Find where the given text appears and provide that cell's center as [X, Y] coordinate. 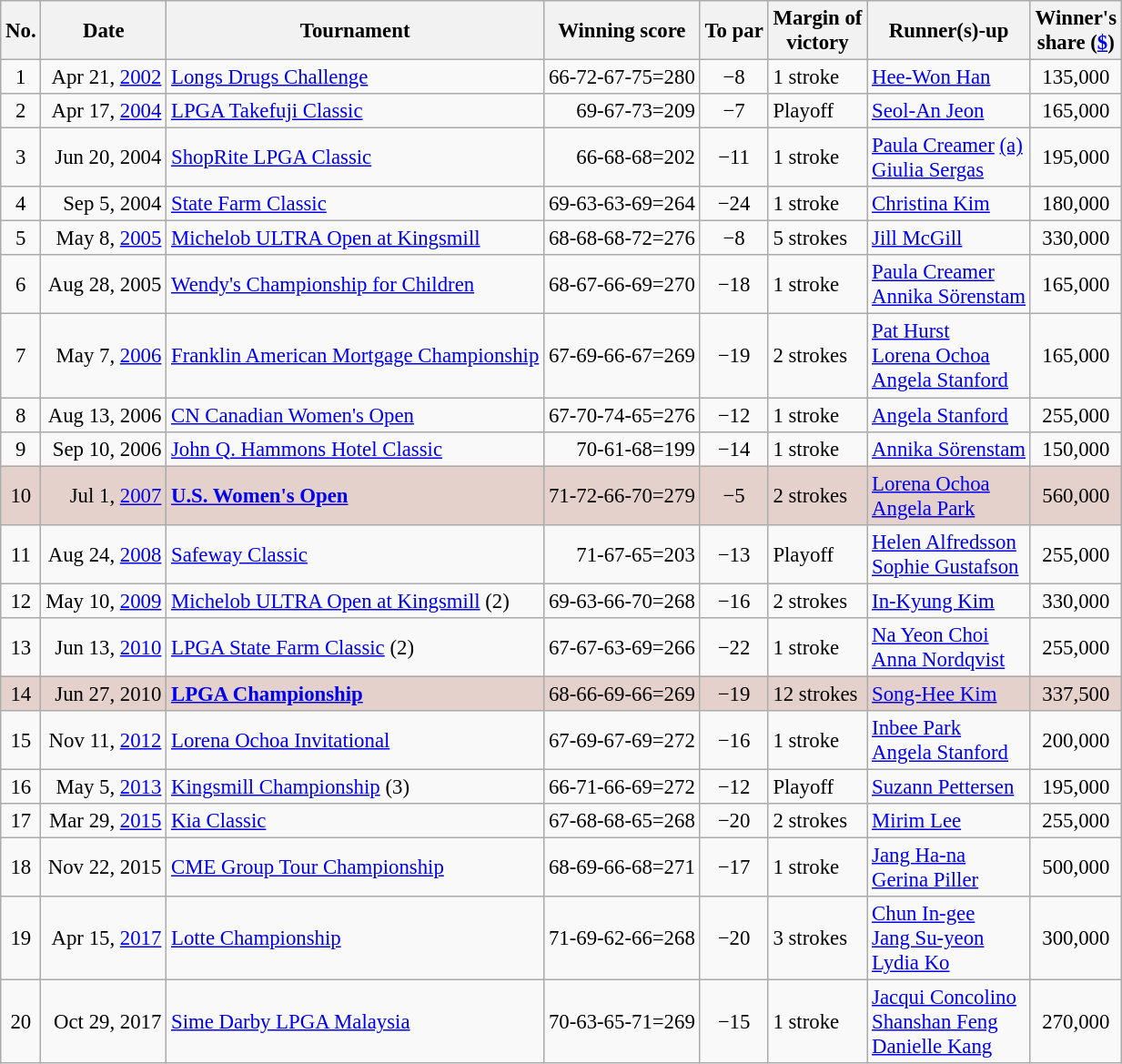
Safeway Classic [355, 553]
Mar 29, 2015 [104, 821]
Oct 29, 2017 [104, 1022]
67-68-68-65=268 [622, 821]
270,000 [1076, 1022]
Paula Creamer Annika Sörenstam [949, 284]
Chun In-gee Jang Su-yeon Lydia Ko [949, 938]
66-72-67-75=280 [622, 77]
2 [21, 111]
14 [21, 694]
−17 [733, 868]
ShopRite LPGA Classic [355, 158]
3 strokes [817, 938]
Date [104, 31]
May 7, 2006 [104, 356]
69-63-63-69=264 [622, 204]
Runner(s)-up [949, 31]
Sime Darby LPGA Malaysia [355, 1022]
180,000 [1076, 204]
−18 [733, 284]
18 [21, 868]
Michelob ULTRA Open at Kingsmill [355, 238]
67-70-74-65=276 [622, 415]
3 [21, 158]
Annika Sörenstam [949, 449]
12 strokes [817, 694]
1 [21, 77]
Margin ofvictory [817, 31]
−24 [733, 204]
11 [21, 553]
CME Group Tour Championship [355, 868]
Jul 1, 2007 [104, 495]
135,000 [1076, 77]
19 [21, 938]
−14 [733, 449]
Tournament [355, 31]
71-72-66-70=279 [622, 495]
69-63-66-70=268 [622, 601]
67-67-63-69=266 [622, 648]
Christina Kim [949, 204]
−11 [733, 158]
Pat Hurst Lorena Ochoa Angela Stanford [949, 356]
20 [21, 1022]
Jun 13, 2010 [104, 648]
Aug 13, 2006 [104, 415]
State Farm Classic [355, 204]
Apr 17, 2004 [104, 111]
66-68-68=202 [622, 158]
10 [21, 495]
Lorena Ochoa Angela Park [949, 495]
4 [21, 204]
Helen Alfredsson Sophie Gustafson [949, 553]
7 [21, 356]
69-67-73=209 [622, 111]
Seol-An Jeon [949, 111]
13 [21, 648]
Sep 10, 2006 [104, 449]
Wendy's Championship for Children [355, 284]
Na Yeon Choi Anna Nordqvist [949, 648]
Inbee Park Angela Stanford [949, 741]
CN Canadian Women's Open [355, 415]
Longs Drugs Challenge [355, 77]
68-69-66-68=271 [622, 868]
Jang Ha-na Gerina Piller [949, 868]
May 10, 2009 [104, 601]
Mirim Lee [949, 821]
200,000 [1076, 741]
Kia Classic [355, 821]
68-68-68-72=276 [622, 238]
Nov 11, 2012 [104, 741]
In-Kyung Kim [949, 601]
71-69-62-66=268 [622, 938]
15 [21, 741]
Hee-Won Han [949, 77]
12 [21, 601]
−7 [733, 111]
−15 [733, 1022]
5 strokes [817, 238]
67-69-66-67=269 [622, 356]
6 [21, 284]
Winner'sshare ($) [1076, 31]
Kingsmill Championship (3) [355, 786]
Paula Creamer (a) Giulia Sergas [949, 158]
Michelob ULTRA Open at Kingsmill (2) [355, 601]
Lotte Championship [355, 938]
17 [21, 821]
LPGA Takefuji Classic [355, 111]
−22 [733, 648]
150,000 [1076, 449]
66-71-66-69=272 [622, 786]
Aug 28, 2005 [104, 284]
Suzann Pettersen [949, 786]
16 [21, 786]
8 [21, 415]
To par [733, 31]
71-67-65=203 [622, 553]
Franklin American Mortgage Championship [355, 356]
500,000 [1076, 868]
May 8, 2005 [104, 238]
67-69-67-69=272 [622, 741]
Jun 27, 2010 [104, 694]
Sep 5, 2004 [104, 204]
−13 [733, 553]
68-67-66-69=270 [622, 284]
560,000 [1076, 495]
Winning score [622, 31]
9 [21, 449]
Apr 15, 2017 [104, 938]
John Q. Hammons Hotel Classic [355, 449]
May 5, 2013 [104, 786]
Apr 21, 2002 [104, 77]
300,000 [1076, 938]
Jun 20, 2004 [104, 158]
Jill McGill [949, 238]
LPGA State Farm Classic (2) [355, 648]
Song-Hee Kim [949, 694]
Nov 22, 2015 [104, 868]
U.S. Women's Open [355, 495]
No. [21, 31]
68-66-69-66=269 [622, 694]
Lorena Ochoa Invitational [355, 741]
Jacqui Concolino Shanshan Feng Danielle Kang [949, 1022]
70-63-65-71=269 [622, 1022]
−5 [733, 495]
LPGA Championship [355, 694]
Angela Stanford [949, 415]
5 [21, 238]
70-61-68=199 [622, 449]
337,500 [1076, 694]
Aug 24, 2008 [104, 553]
